Determine the (X, Y) coordinate at the center of the cell enclosing the given text.  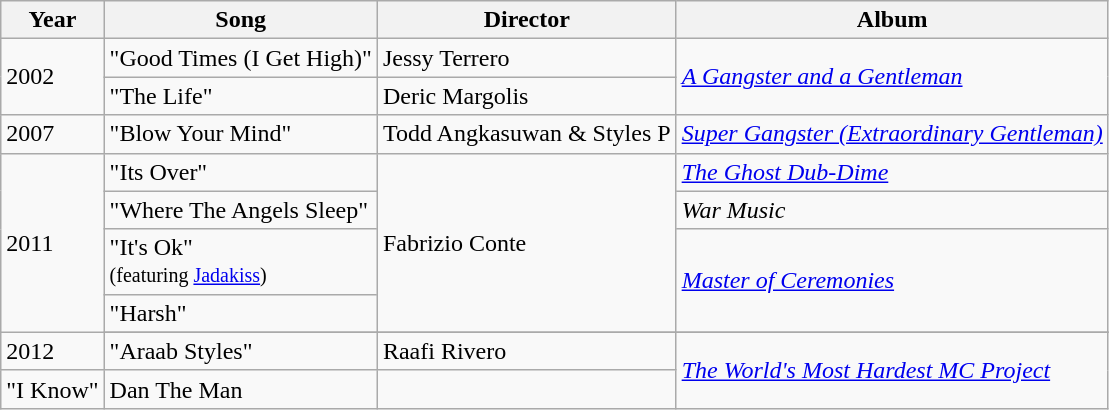
2011 (52, 242)
Fabrizio Conte (526, 242)
"Where The Angels Sleep" (240, 210)
Director (526, 20)
"I Know" (52, 389)
"The Life" (240, 96)
"Araab Styles" (240, 351)
Raafi Rivero (526, 351)
Deric Margolis (526, 96)
Year (52, 20)
2007 (52, 134)
Super Gangster (Extraordinary Gentleman) (892, 134)
"Its Over" (240, 172)
"Good Times (I Get High)" (240, 58)
Song (240, 20)
Dan The Man (240, 389)
"Harsh" (240, 313)
"It's Ok"(featuring Jadakiss) (240, 262)
The Ghost Dub-Dime (892, 172)
The World's Most Hardest MC Project (892, 370)
War Music (892, 210)
2002 (52, 77)
"Blow Your Mind" (240, 134)
Master of Ceremonies (892, 280)
Todd Angkasuwan & Styles P (526, 134)
Album (892, 20)
2012 (52, 351)
Jessy Terrero (526, 58)
A Gangster and a Gentleman (892, 77)
